Locate the cell with the specified text and output its [X, Y] center coordinate. 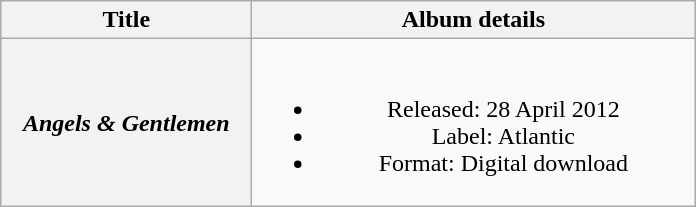
Title [126, 20]
Angels & Gentlemen [126, 122]
Album details [474, 20]
Released: 28 April 2012Label: AtlanticFormat: Digital download [474, 122]
